Determine the [x, y] coordinate at the center of the cell enclosing the given text.  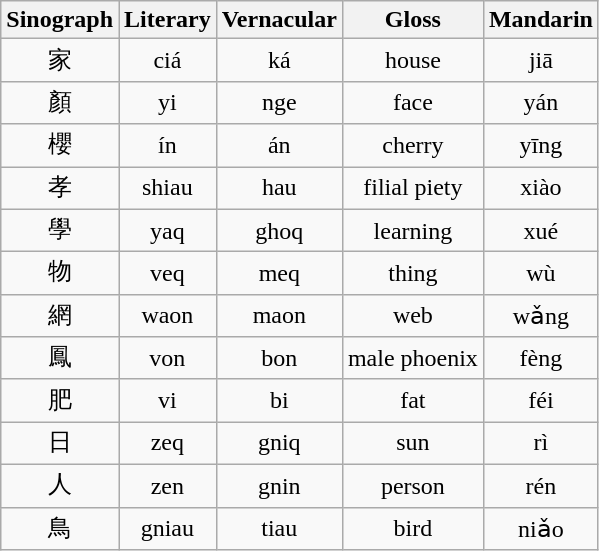
yán [540, 102]
Literary [168, 20]
Mandarin [540, 20]
án [279, 146]
孝 [60, 188]
肥 [60, 400]
rén [540, 486]
hau [279, 188]
gniau [168, 528]
zeq [168, 444]
wù [540, 274]
櫻 [60, 146]
sun [412, 444]
cherry [412, 146]
person [412, 486]
thing [412, 274]
jiā [540, 60]
zen [168, 486]
日 [60, 444]
learning [412, 230]
féi [540, 400]
bi [279, 400]
male phoenix [412, 358]
bon [279, 358]
filial piety [412, 188]
學 [60, 230]
rì [540, 444]
nge [279, 102]
gnin [279, 486]
Sinograph [60, 20]
fat [412, 400]
ciá [168, 60]
鳥 [60, 528]
meq [279, 274]
wǎng [540, 316]
yi [168, 102]
Gloss [412, 20]
bird [412, 528]
tiau [279, 528]
網 [60, 316]
vi [168, 400]
web [412, 316]
von [168, 358]
顏 [60, 102]
waon [168, 316]
家 [60, 60]
niǎo [540, 528]
yaq [168, 230]
人 [60, 486]
ká [279, 60]
maon [279, 316]
house [412, 60]
xué [540, 230]
veq [168, 274]
yīng [540, 146]
xiào [540, 188]
ín [168, 146]
face [412, 102]
鳳 [60, 358]
物 [60, 274]
gniq [279, 444]
shiau [168, 188]
Vernacular [279, 20]
ghoq [279, 230]
fèng [540, 358]
